Find where the given text appears and provide that cell's center as (x, y) coordinate. 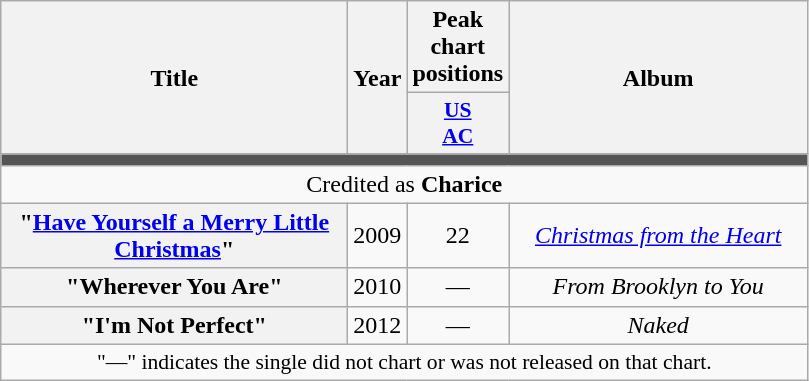
2009 (378, 236)
2010 (378, 287)
Album (658, 78)
From Brooklyn to You (658, 287)
Naked (658, 325)
Credited as Charice (404, 184)
Peak chart positions (458, 47)
"Wherever You Are" (174, 287)
22 (458, 236)
Title (174, 78)
Year (378, 78)
"I'm Not Perfect" (174, 325)
"—" indicates the single did not chart or was not released on that chart. (404, 362)
Christmas from the Heart (658, 236)
2012 (378, 325)
USAC (458, 124)
"Have Yourself a Merry Little Christmas" (174, 236)
